Return (x, y) of the center of cell containing provided text 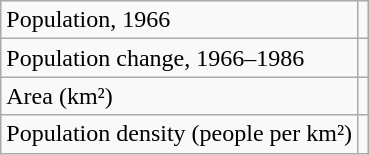
Population change, 1966–1986 (180, 58)
Area (km²) (180, 96)
Population density (people per km²) (180, 134)
Population, 1966 (180, 20)
